Detect which cell encompasses the target text, then output its [X, Y] center coordinate. 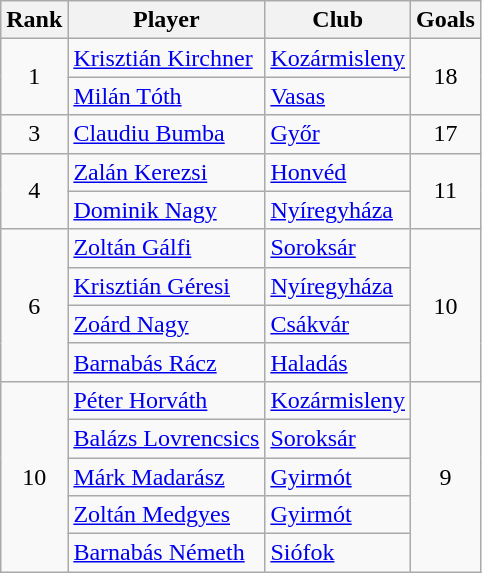
Claudiu Bumba [166, 134]
Győr [338, 134]
Vasas [338, 96]
Honvéd [338, 172]
Club [338, 20]
Barnabás Németh [166, 553]
1 [34, 77]
Goals [446, 20]
Siófok [338, 553]
Zoárd Nagy [166, 324]
Zalán Kerezsi [166, 172]
11 [446, 191]
Zoltán Medgyes [166, 515]
Krisztián Géresi [166, 286]
Márk Madarász [166, 477]
9 [446, 476]
Haladás [338, 362]
Csákvár [338, 324]
6 [34, 305]
Balázs Lovrencsics [166, 438]
Zoltán Gálfi [166, 248]
17 [446, 134]
Dominik Nagy [166, 210]
4 [34, 191]
Barnabás Rácz [166, 362]
Player [166, 20]
Krisztián Kirchner [166, 58]
Rank [34, 20]
3 [34, 134]
Péter Horváth [166, 400]
Milán Tóth [166, 96]
18 [446, 77]
